Identify which cell holds the provided text, then report its [X, Y] central coordinate. 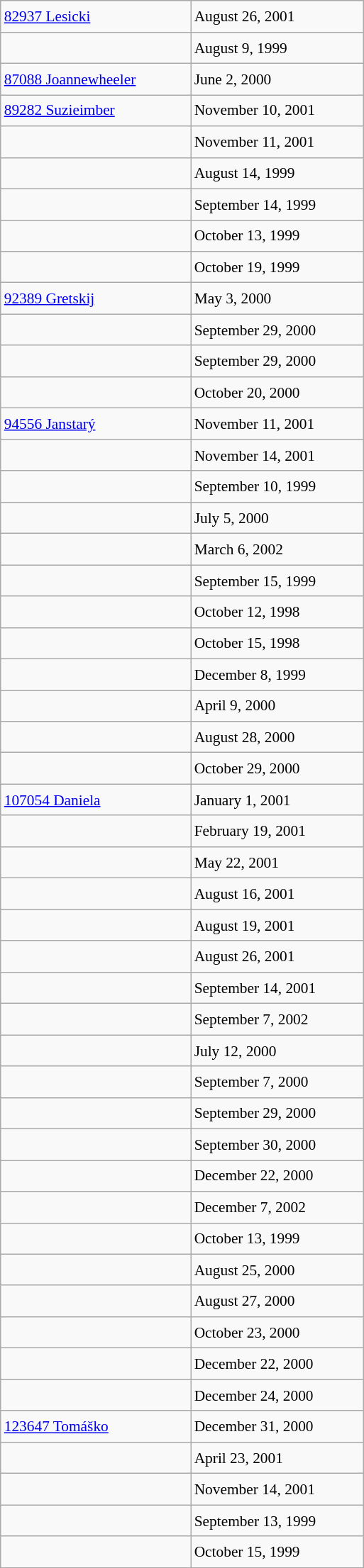
July 5, 2000 [277, 517]
October 15, 1998 [277, 643]
February 19, 2001 [277, 831]
July 12, 2000 [277, 1051]
August 14, 1999 [277, 173]
October 15, 1999 [277, 1552]
October 20, 2000 [277, 393]
92389 Gretskij [96, 298]
September 7, 2000 [277, 1082]
August 19, 2001 [277, 925]
October 29, 2000 [277, 768]
December 7, 2002 [277, 1207]
December 24, 2000 [277, 1395]
October 23, 2000 [277, 1333]
August 9, 1999 [277, 47]
123647 Tomáško [96, 1426]
August 25, 2000 [277, 1270]
September 10, 1999 [277, 486]
87088 Joannewheeler [96, 79]
September 30, 2000 [277, 1144]
April 23, 2001 [277, 1457]
April 9, 2000 [277, 706]
September 14, 1999 [277, 204]
November 10, 2001 [277, 111]
94556 Janstarý [96, 424]
September 13, 1999 [277, 1521]
82937 Lesicki [96, 16]
June 2, 2000 [277, 79]
October 19, 1999 [277, 267]
September 7, 2002 [277, 1019]
December 8, 1999 [277, 674]
March 6, 2002 [277, 549]
August 16, 2001 [277, 894]
May 3, 2000 [277, 298]
89282 Suzieimber [96, 111]
January 1, 2001 [277, 800]
August 27, 2000 [277, 1301]
September 15, 1999 [277, 581]
107054 Daniela [96, 800]
October 12, 1998 [277, 612]
December 31, 2000 [277, 1426]
August 28, 2000 [277, 737]
September 14, 2001 [277, 987]
May 22, 2001 [277, 863]
